Return the (x, y) coordinate for the center point of the cell that contains the specified text.  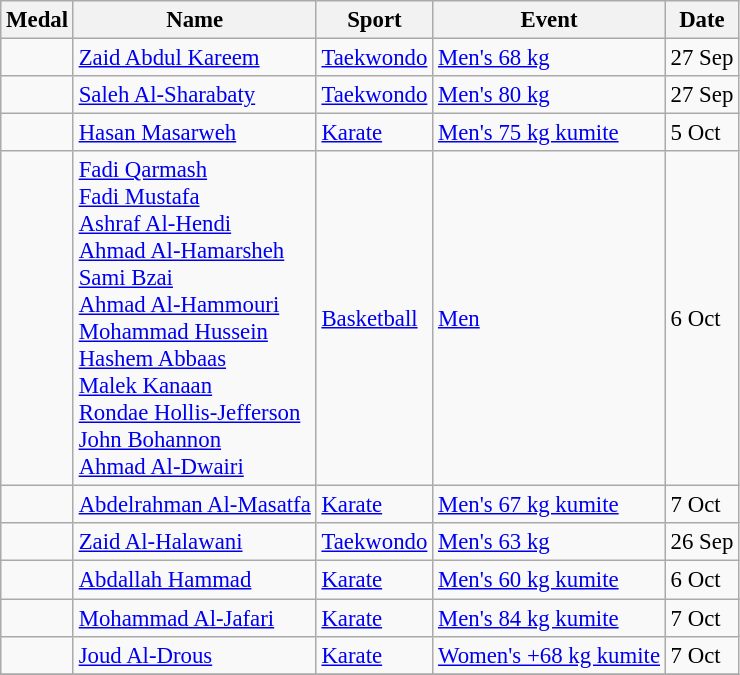
Men's 84 kg kumite (550, 618)
Name (194, 20)
Basketball (374, 318)
Men's 80 kg (550, 95)
Zaid Al-Halawani (194, 543)
Event (550, 20)
26 Sep (702, 543)
Men's 75 kg kumite (550, 133)
Zaid Abdul Kareem (194, 58)
Men (550, 318)
Abdallah Hammad (194, 580)
Men's 67 kg kumite (550, 505)
Date (702, 20)
Sport (374, 20)
Hasan Masarweh (194, 133)
Medal (38, 20)
Men's 68 kg (550, 58)
Saleh Al-Sharabaty (194, 95)
Mohammad Al-Jafari (194, 618)
Abdelrahman Al-Masatfa (194, 505)
Men's 60 kg kumite (550, 580)
5 Oct (702, 133)
Men's 63 kg (550, 543)
Women's +68 kg kumite (550, 655)
Joud Al-Drous (194, 655)
